From the cell containing the given text, extract its center point as [x, y] coordinate. 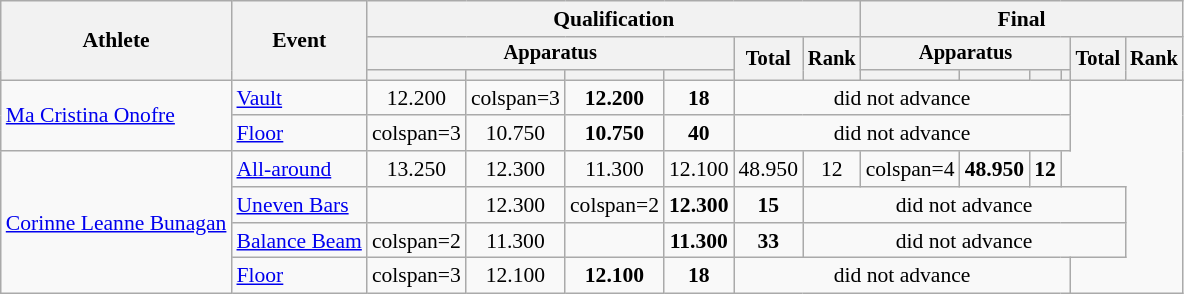
Qualification [614, 19]
Ma Cristina Onofre [116, 116]
Vault [298, 98]
13.250 [416, 169]
Uneven Bars [298, 205]
Balance Beam [298, 241]
33 [768, 241]
Event [298, 40]
40 [698, 134]
colspan=4 [910, 169]
Corinne Leanne Bunagan [116, 222]
All-around [298, 169]
Final [1022, 19]
Athlete [116, 40]
15 [768, 205]
